Return (x, y) of the center of cell containing provided text 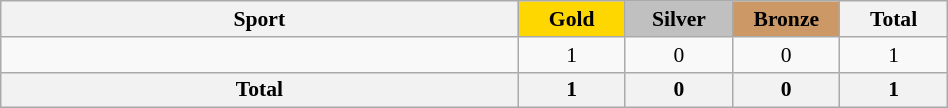
Gold (572, 19)
Silver (678, 19)
Sport (260, 19)
Bronze (786, 19)
